For the text-containing cell, return its midpoint in (X, Y) coordinate format. 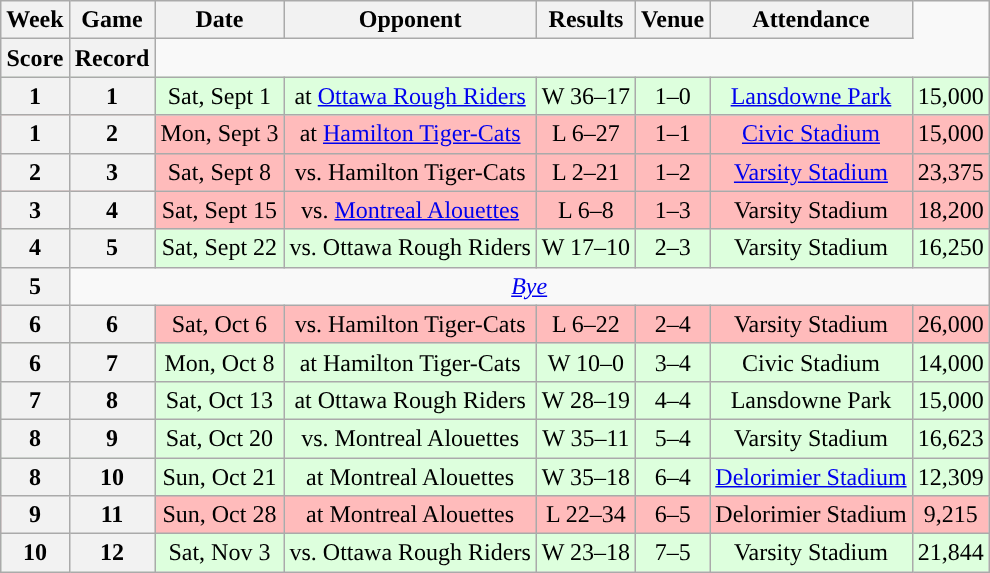
Sat, Sept 1 (220, 96)
16,250 (950, 248)
W 10–0 (586, 362)
W 17–10 (586, 248)
18,200 (950, 210)
26,000 (950, 324)
W 36–17 (586, 96)
Date (220, 20)
4–4 (673, 400)
21,844 (950, 553)
W 35–11 (586, 438)
L 6–8 (586, 210)
5–4 (673, 438)
23,375 (950, 172)
W 28–19 (586, 400)
Game (112, 20)
1–3 (673, 210)
6–5 (673, 515)
6–4 (673, 477)
1–2 (673, 172)
L 2–21 (586, 172)
Sat, Sept 22 (220, 248)
Sat, Sept 8 (220, 172)
Bye (529, 286)
Attendance (811, 20)
Sat, Oct 6 (220, 324)
Sat, Sept 15 (220, 210)
16,623 (950, 438)
Week (35, 20)
7–5 (673, 553)
12 (112, 553)
Record (112, 58)
Mon, Oct 8 (220, 362)
Score (35, 58)
Venue (673, 20)
Results (586, 20)
Sat, Oct 20 (220, 438)
12,309 (950, 477)
14,000 (950, 362)
2–4 (673, 324)
W 35–18 (586, 477)
L 6–22 (586, 324)
9,215 (950, 515)
3–4 (673, 362)
L 6–27 (586, 134)
Sun, Oct 28 (220, 515)
1–0 (673, 96)
W 23–18 (586, 553)
11 (112, 515)
Sat, Oct 13 (220, 400)
L 22–34 (586, 515)
Sun, Oct 21 (220, 477)
2–3 (673, 248)
Opponent (410, 20)
Sat, Nov 3 (220, 553)
1–1 (673, 134)
Mon, Sept 3 (220, 134)
